Determine the [x, y] coordinate at the center of the cell enclosing the given text.  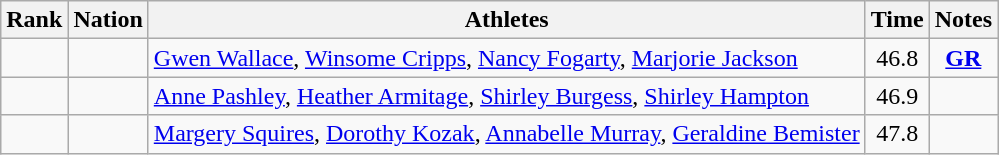
46.8 [897, 58]
Nation [108, 20]
Time [897, 20]
46.9 [897, 96]
GR [963, 58]
Athletes [506, 20]
Anne Pashley, Heather Armitage, Shirley Burgess, Shirley Hampton [506, 96]
Rank [34, 20]
Notes [963, 20]
47.8 [897, 134]
Gwen Wallace, Winsome Cripps, Nancy Fogarty, Marjorie Jackson [506, 58]
Margery Squires, Dorothy Kozak, Annabelle Murray, Geraldine Bemister [506, 134]
